Return [x, y] of the center of cell containing provided text 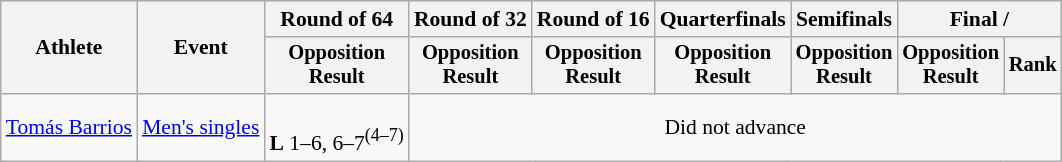
Rank [1033, 66]
Quarterfinals [723, 19]
Semifinals [844, 19]
Round of 16 [594, 19]
L 1–6, 6–7(4–7) [336, 128]
Final / [979, 19]
Event [200, 48]
Tomás Barrios [69, 128]
Athlete [69, 48]
Round of 32 [470, 19]
Did not advance [736, 128]
Round of 64 [336, 19]
Men's singles [200, 128]
